From the cell containing the given text, extract its center point as (X, Y) coordinate. 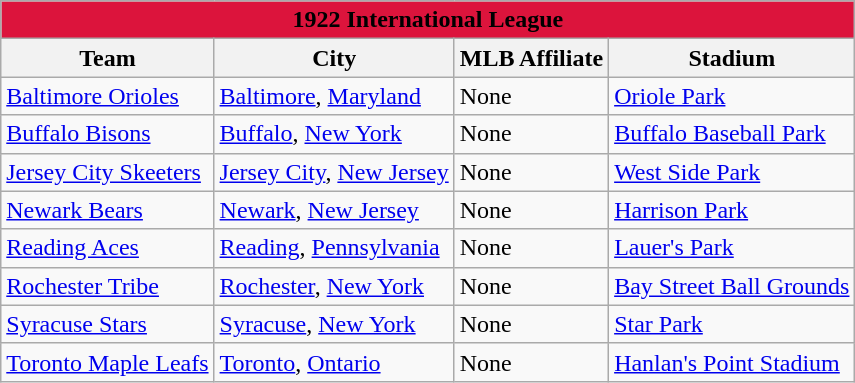
Bay Street Ball Grounds (732, 286)
Newark, New Jersey (334, 210)
Lauer's Park (732, 248)
Stadium (732, 58)
Team (108, 58)
Syracuse, New York (334, 324)
Harrison Park (732, 210)
Star Park (732, 324)
Rochester Tribe (108, 286)
1922 International League (428, 20)
Buffalo, New York (334, 134)
West Side Park (732, 172)
Jersey City, New Jersey (334, 172)
Reading, Pennsylvania (334, 248)
Hanlan's Point Stadium (732, 362)
Newark Bears (108, 210)
Syracuse Stars (108, 324)
Toronto Maple Leafs (108, 362)
Buffalo Bisons (108, 134)
Buffalo Baseball Park (732, 134)
Rochester, New York (334, 286)
Baltimore Orioles (108, 96)
Reading Aces (108, 248)
Jersey City Skeeters (108, 172)
Baltimore, Maryland (334, 96)
Oriole Park (732, 96)
City (334, 58)
MLB Affiliate (531, 58)
Toronto, Ontario (334, 362)
